Determine the (X, Y) coordinate at the center of the cell enclosing the given text.  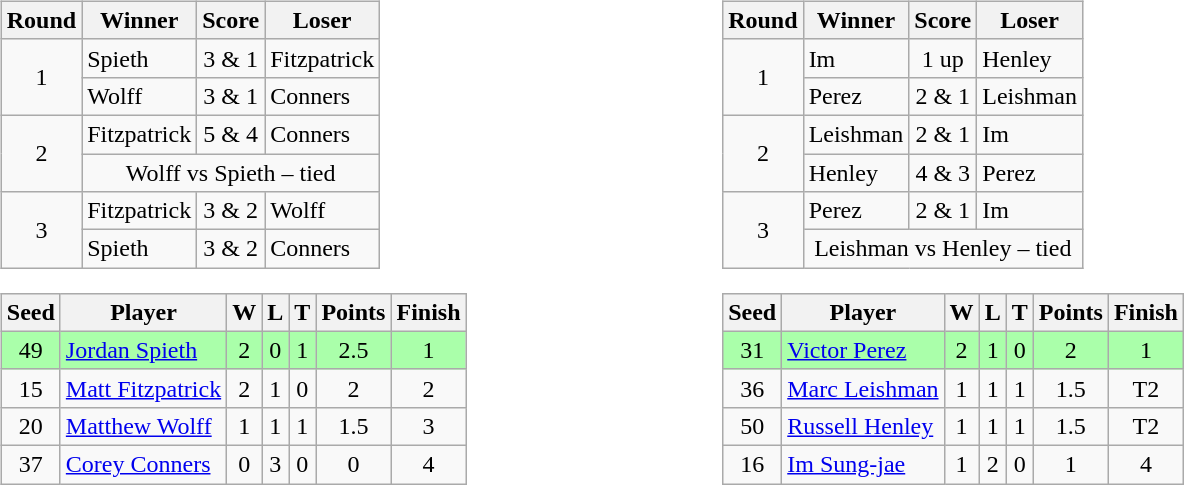
Wolff vs Spieth – tied (231, 173)
Russell Henley (863, 426)
49 (30, 350)
50 (752, 426)
16 (752, 464)
Jordan Spieth (143, 350)
Corey Conners (143, 464)
20 (30, 426)
Im Sung-jae (863, 464)
Matt Fitzpatrick (143, 388)
36 (752, 388)
Matthew Wolff (143, 426)
1 up (943, 58)
Marc Leishman (863, 388)
2.5 (354, 350)
Victor Perez (863, 350)
Leishman vs Henley – tied (942, 249)
37 (30, 464)
15 (30, 388)
4 & 3 (943, 173)
5 & 4 (231, 134)
31 (752, 350)
